Scan for the cell matching the given text and deliver its (x, y) coordinate at center. 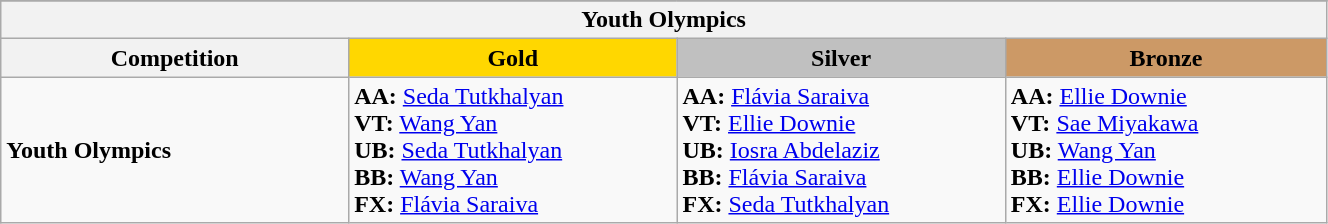
AA: Seda Tutkhalyan VT: Wang Yan UB: Seda Tutkhalyan BB: Wang Yan FX: Flávia Saraiva (513, 150)
AA: Ellie Downie VT: Sae Miyakawa UB: Wang Yan BB: Ellie Downie FX: Ellie Downie (1166, 150)
Competition (175, 58)
Gold (513, 58)
AA: Flávia Saraiva VT: Ellie Downie UB: Iosra Abdelaziz BB: Flávia Saraiva FX: Seda Tutkhalyan (841, 150)
Silver (841, 58)
Bronze (1166, 58)
